Scan for the cell matching the given text and deliver its [X, Y] coordinate at center. 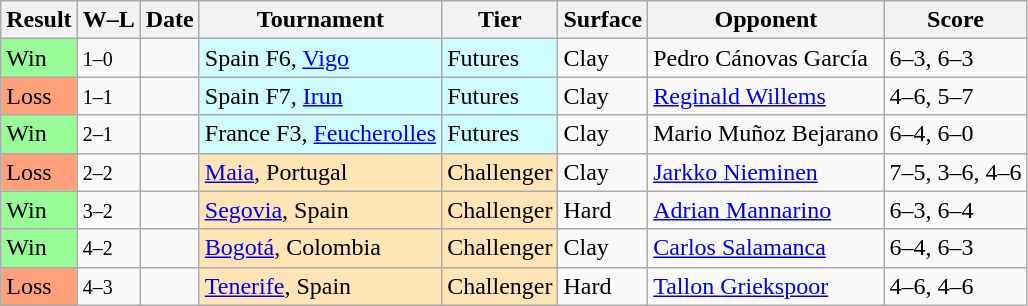
Maia, Portugal [320, 172]
Spain F7, Irun [320, 96]
3–2 [108, 210]
7–5, 3–6, 4–6 [956, 172]
4–2 [108, 248]
Bogotá, Colombia [320, 248]
6–3, 6–4 [956, 210]
2–1 [108, 134]
Adrian Mannarino [766, 210]
Result [39, 20]
Tenerife, Spain [320, 286]
Spain F6, Vigo [320, 58]
Score [956, 20]
Tier [500, 20]
Opponent [766, 20]
1–0 [108, 58]
4–6, 5–7 [956, 96]
Surface [603, 20]
France F3, Feucherolles [320, 134]
Carlos Salamanca [766, 248]
Jarkko Nieminen [766, 172]
2–2 [108, 172]
Tournament [320, 20]
Mario Muñoz Bejarano [766, 134]
Pedro Cánovas García [766, 58]
1–1 [108, 96]
Segovia, Spain [320, 210]
4–3 [108, 286]
4–6, 4–6 [956, 286]
Reginald Willems [766, 96]
Tallon Griekspoor [766, 286]
W–L [108, 20]
6–4, 6–3 [956, 248]
6–4, 6–0 [956, 134]
6–3, 6–3 [956, 58]
Date [170, 20]
